Scan for the cell matching the given text and deliver its (X, Y) coordinate at center. 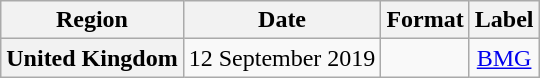
United Kingdom (92, 58)
BMG (504, 58)
Format (425, 20)
12 September 2019 (282, 58)
Region (92, 20)
Date (282, 20)
Label (504, 20)
